Locate the cell with the specified text and output its [X, Y] center coordinate. 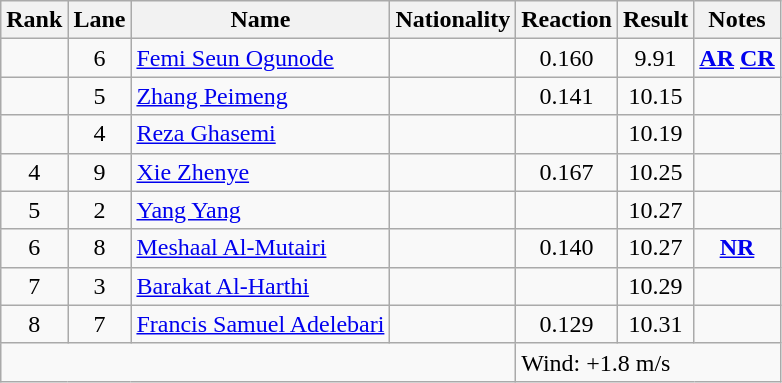
10.19 [655, 134]
Yang Yang [260, 210]
0.160 [567, 58]
0.167 [567, 172]
Francis Samuel Adelebari [260, 324]
10.15 [655, 96]
Wind: +1.8 m/s [648, 362]
9 [100, 172]
Meshaal Al-Mutairi [260, 248]
Rank [34, 20]
Zhang Peimeng [260, 96]
Result [655, 20]
Name [260, 20]
Femi Seun Ogunode [260, 58]
Notes [737, 20]
2 [100, 210]
Lane [100, 20]
10.31 [655, 324]
Reza Ghasemi [260, 134]
Barakat Al-Harthi [260, 286]
9.91 [655, 58]
10.25 [655, 172]
10.29 [655, 286]
NR [737, 248]
Reaction [567, 20]
3 [100, 286]
0.129 [567, 324]
Xie Zhenye [260, 172]
Nationality [453, 20]
0.140 [567, 248]
AR CR [737, 58]
0.141 [567, 96]
